Pinpoint the cell where the given text exists, returning its (x, y) midpoint coordinate. 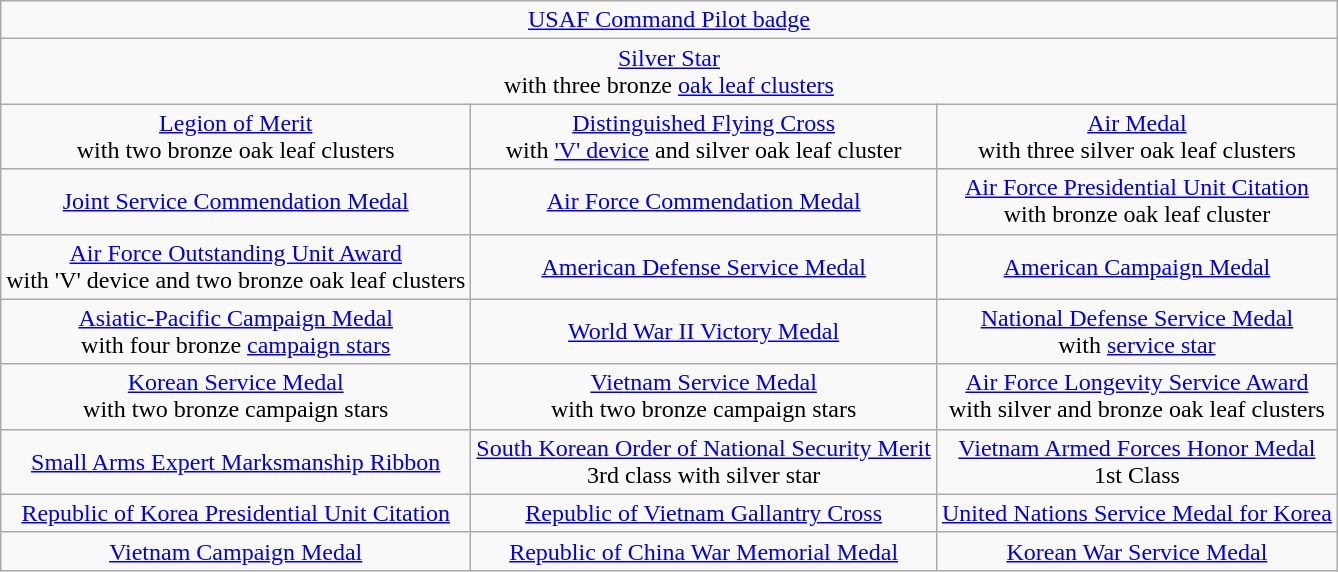
Vietnam Campaign Medal (236, 551)
Joint Service Commendation Medal (236, 202)
USAF Command Pilot badge (670, 20)
Legion of Meritwith two bronze oak leaf clusters (236, 136)
Korean Service Medalwith two bronze campaign stars (236, 396)
Small Arms Expert Marksmanship Ribbon (236, 462)
Air Force Outstanding Unit Awardwith 'V' device and two bronze oak leaf clusters (236, 266)
American Defense Service Medal (704, 266)
Vietnam Service Medalwith two bronze campaign stars (704, 396)
Air Force Presidential Unit Citationwith bronze oak leaf cluster (1136, 202)
Republic of China War Memorial Medal (704, 551)
United Nations Service Medal for Korea (1136, 513)
South Korean Order of National Security Merit3rd class with silver star (704, 462)
Air Force Commendation Medal (704, 202)
Air Force Longevity Service Awardwith silver and bronze oak leaf clusters (1136, 396)
Distinguished Flying Crosswith 'V' device and silver oak leaf cluster (704, 136)
Air Medalwith three silver oak leaf clusters (1136, 136)
World War II Victory Medal (704, 332)
Korean War Service Medal (1136, 551)
Asiatic-Pacific Campaign Medalwith four bronze campaign stars (236, 332)
National Defense Service Medalwith service star (1136, 332)
Republic of Korea Presidential Unit Citation (236, 513)
Silver Starwith three bronze oak leaf clusters (670, 72)
Vietnam Armed Forces Honor Medal1st Class (1136, 462)
American Campaign Medal (1136, 266)
Republic of Vietnam Gallantry Cross (704, 513)
